Return the [x, y] coordinate for the center point of the cell that contains the specified text.  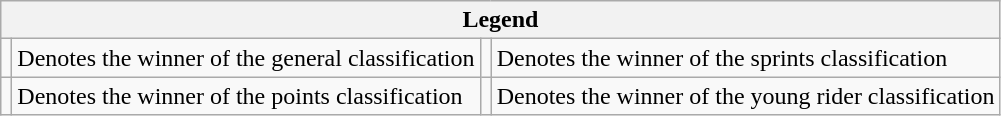
Legend [500, 20]
Denotes the winner of the young rider classification [746, 96]
Denotes the winner of the sprints classification [746, 58]
Denotes the winner of the points classification [246, 96]
Denotes the winner of the general classification [246, 58]
